Output the (x, y) coordinate of the center of the cell containing the given text.  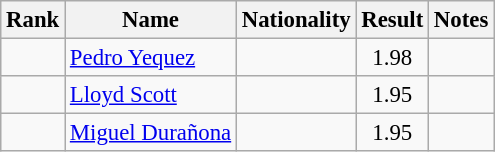
1.98 (392, 58)
Name (151, 20)
Result (392, 20)
Miguel Durañona (151, 133)
Lloyd Scott (151, 95)
Nationality (296, 20)
Notes (462, 20)
Rank (33, 20)
Pedro Yequez (151, 58)
